Locate the cell with the specified text and output its [X, Y] center coordinate. 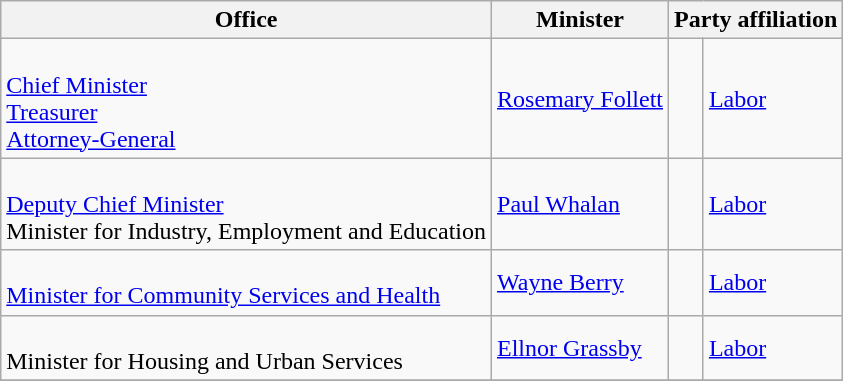
Party affiliation [756, 20]
Minister [580, 20]
Minister for Community Services and Health [246, 282]
Minister for Housing and Urban Services [246, 348]
Chief Minister Treasurer Attorney-General [246, 98]
Wayne Berry [580, 282]
Office [246, 20]
Ellnor Grassby [580, 348]
Paul Whalan [580, 204]
Deputy Chief Minister Minister for Industry, Employment and Education [246, 204]
Rosemary Follett [580, 98]
